Output the [X, Y] coordinate of the center of the cell containing the given text.  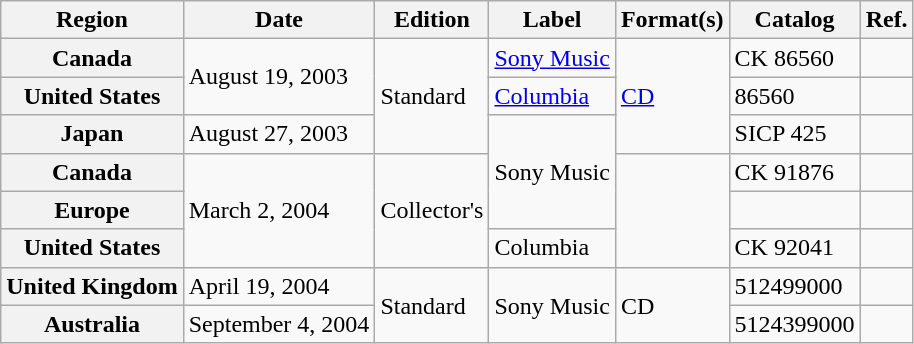
Catalog [794, 20]
Ref. [886, 20]
August 19, 2003 [279, 77]
Region [92, 20]
512499000 [794, 286]
United Kingdom [92, 286]
CK 91876 [794, 172]
Format(s) [672, 20]
Japan [92, 134]
March 2, 2004 [279, 210]
Edition [432, 20]
SICP 425 [794, 134]
September 4, 2004 [279, 324]
Australia [92, 324]
5124399000 [794, 324]
Label [552, 20]
Collector's [432, 210]
Europe [92, 210]
Date [279, 20]
CK 92041 [794, 248]
August 27, 2003 [279, 134]
86560 [794, 96]
CK 86560 [794, 58]
April 19, 2004 [279, 286]
